Find where the given text appears and provide that cell's center as (X, Y) coordinate. 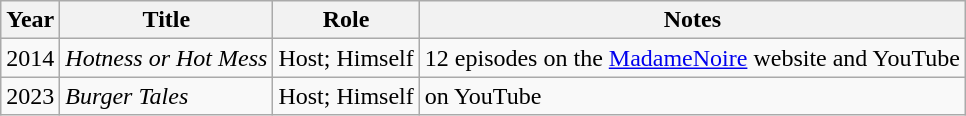
Title (166, 20)
on YouTube (692, 96)
Year (30, 20)
12 episodes on the MadameNoire website and YouTube (692, 58)
Hotness or Hot Mess (166, 58)
Burger Tales (166, 96)
2014 (30, 58)
Notes (692, 20)
2023 (30, 96)
Role (346, 20)
